Pinpoint the cell where the given text exists, returning its [X, Y] midpoint coordinate. 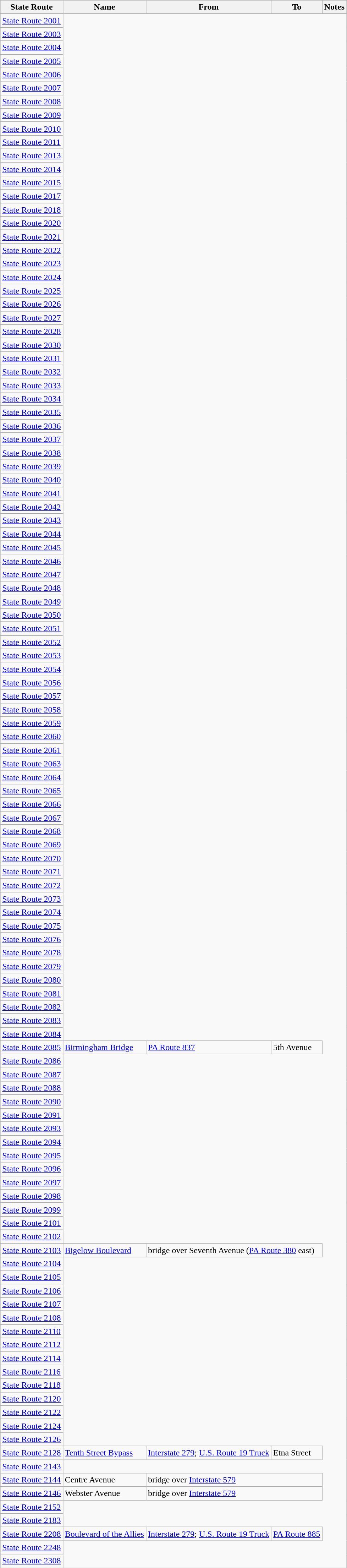
State Route 2025 [32, 291]
State Route 2026 [32, 304]
State Route 2088 [32, 1088]
State Route 2009 [32, 115]
PA Route 837 [209, 1048]
State Route [32, 7]
Webster Avenue [104, 1493]
Etna Street [297, 1453]
State Route 2084 [32, 1034]
State Route 2031 [32, 358]
State Route 2023 [32, 264]
State Route 2065 [32, 791]
State Route 2024 [32, 277]
State Route 2144 [32, 1480]
To [297, 7]
State Route 2146 [32, 1493]
State Route 2045 [32, 547]
State Route 2118 [32, 1385]
State Route 2048 [32, 588]
State Route 2072 [32, 885]
State Route 2126 [32, 1439]
State Route 2112 [32, 1345]
Name [104, 7]
Bigelow Boulevard [104, 1250]
State Route 2036 [32, 426]
State Route 2038 [32, 453]
State Route 2070 [32, 858]
State Route 2122 [32, 1412]
State Route 2005 [32, 61]
State Route 2010 [32, 129]
Boulevard of the Allies [104, 1534]
State Route 2056 [32, 683]
State Route 2108 [32, 1318]
State Route 2021 [32, 237]
Tenth Street Bypass [104, 1453]
State Route 2034 [32, 399]
State Route 2124 [32, 1426]
State Route 2015 [32, 183]
State Route 2069 [32, 845]
State Route 2059 [32, 723]
State Route 2049 [32, 602]
State Route 2082 [32, 1007]
State Route 2081 [32, 993]
State Route 2104 [32, 1264]
State Route 2107 [32, 1304]
Notes [334, 7]
State Route 2042 [32, 507]
State Route 2074 [32, 912]
bridge over Seventh Avenue (PA Route 380 east) [234, 1250]
State Route 2096 [32, 1169]
From [209, 7]
State Route 2032 [32, 372]
State Route 2014 [32, 169]
State Route 2044 [32, 534]
State Route 2066 [32, 804]
State Route 2047 [32, 574]
State Route 2076 [32, 939]
State Route 2011 [32, 142]
State Route 2054 [32, 669]
State Route 2106 [32, 1291]
State Route 2116 [32, 1372]
State Route 2008 [32, 102]
State Route 2110 [32, 1331]
State Route 2039 [32, 466]
State Route 2098 [32, 1196]
State Route 2128 [32, 1453]
State Route 2051 [32, 629]
State Route 2030 [32, 345]
State Route 2006 [32, 75]
State Route 2043 [32, 520]
State Route 2091 [32, 1115]
State Route 2183 [32, 1520]
State Route 2001 [32, 21]
State Route 2017 [32, 196]
State Route 2083 [32, 1020]
State Route 2013 [32, 155]
State Route 2086 [32, 1061]
State Route 2078 [32, 953]
State Route 2105 [32, 1277]
State Route 2028 [32, 331]
State Route 2064 [32, 777]
State Route 2061 [32, 750]
State Route 2095 [32, 1155]
State Route 2058 [32, 710]
State Route 2208 [32, 1534]
State Route 2097 [32, 1182]
Centre Avenue [104, 1480]
State Route 2022 [32, 250]
State Route 2046 [32, 561]
State Route 2018 [32, 210]
State Route 2068 [32, 831]
State Route 2073 [32, 899]
State Route 2027 [32, 318]
State Route 2050 [32, 615]
State Route 2120 [32, 1399]
Birmingham Bridge [104, 1048]
5th Avenue [297, 1048]
State Route 2053 [32, 656]
State Route 2067 [32, 818]
State Route 2079 [32, 966]
State Route 2103 [32, 1250]
State Route 2052 [32, 642]
State Route 2090 [32, 1102]
State Route 2060 [32, 737]
State Route 2063 [32, 764]
State Route 2114 [32, 1358]
State Route 2308 [32, 1561]
State Route 2020 [32, 223]
State Route 2080 [32, 980]
State Route 2037 [32, 439]
State Route 2033 [32, 385]
State Route 2152 [32, 1507]
State Route 2004 [32, 48]
State Route 2075 [32, 926]
State Route 2085 [32, 1048]
State Route 2101 [32, 1223]
State Route 2035 [32, 413]
State Route 2248 [32, 1547]
State Route 2040 [32, 480]
State Route 2102 [32, 1236]
State Route 2003 [32, 34]
State Route 2041 [32, 493]
State Route 2071 [32, 872]
State Route 2099 [32, 1209]
State Route 2007 [32, 88]
State Route 2094 [32, 1142]
State Route 2057 [32, 696]
State Route 2093 [32, 1129]
State Route 2087 [32, 1075]
State Route 2143 [32, 1466]
PA Route 885 [297, 1534]
